Extract the (X, Y) coordinate from the center of the cell holding the provided text.  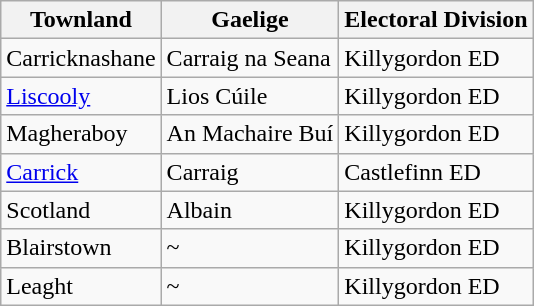
Liscooly (81, 96)
Gaelige (250, 20)
Townland (81, 20)
Magheraboy (81, 134)
Albain (250, 210)
Carraig (250, 172)
Electoral Division (436, 20)
Leaght (81, 286)
Carraig na Seana (250, 58)
Castlefinn ED (436, 172)
Blairstown (81, 248)
Carricknashane (81, 58)
Lios Cúile (250, 96)
Scotland (81, 210)
An Machaire Buí (250, 134)
Carrick (81, 172)
